Find where the given text appears and provide that cell's center as (X, Y) coordinate. 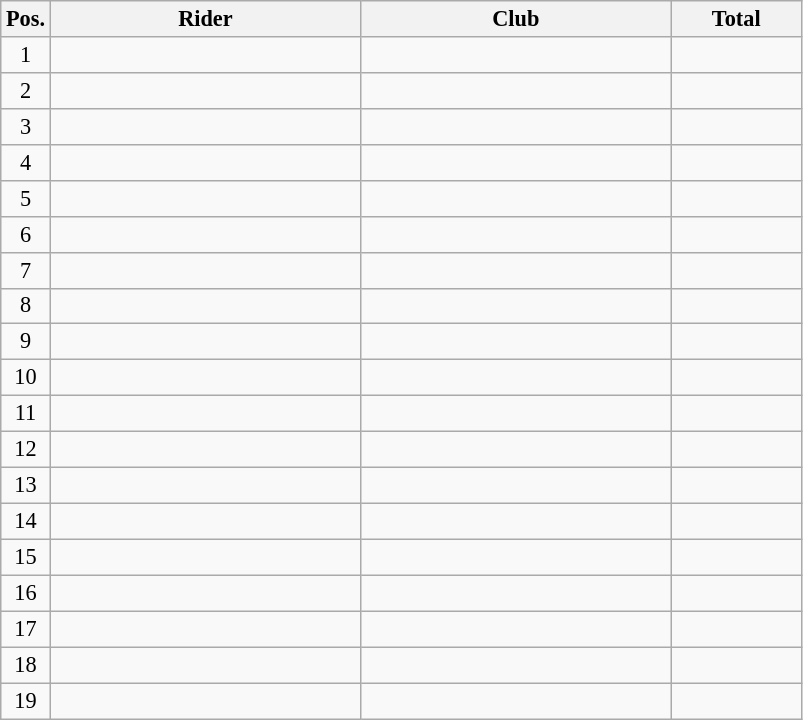
6 (26, 234)
18 (26, 665)
17 (26, 629)
4 (26, 162)
11 (26, 414)
Pos. (26, 19)
1 (26, 55)
9 (26, 342)
10 (26, 378)
15 (26, 557)
8 (26, 306)
Rider (205, 19)
2 (26, 90)
3 (26, 126)
7 (26, 270)
14 (26, 521)
19 (26, 701)
5 (26, 198)
16 (26, 593)
12 (26, 450)
13 (26, 485)
Total (736, 19)
Club (516, 19)
